Pinpoint the cell where the given text exists, returning its [x, y] midpoint coordinate. 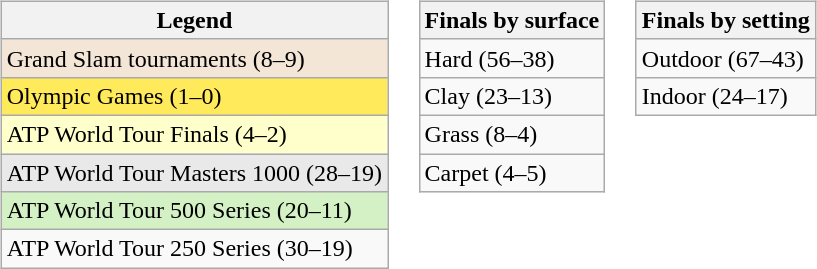
ATP World Tour Finals (4–2) [194, 134]
Finals by surface [512, 20]
Finals by setting [726, 20]
Grass (8–4) [512, 134]
Olympic Games (1–0) [194, 96]
Carpet (4–5) [512, 173]
Clay (23–13) [512, 96]
Grand Slam tournaments (8–9) [194, 58]
ATP World Tour Masters 1000 (28–19) [194, 173]
Hard (56–38) [512, 58]
ATP World Tour 500 Series (20–11) [194, 211]
Indoor (24–17) [726, 96]
Legend [194, 20]
ATP World Tour 250 Series (30–19) [194, 249]
Outdoor (67–43) [726, 58]
